Locate the cell with the specified text and output its [x, y] center coordinate. 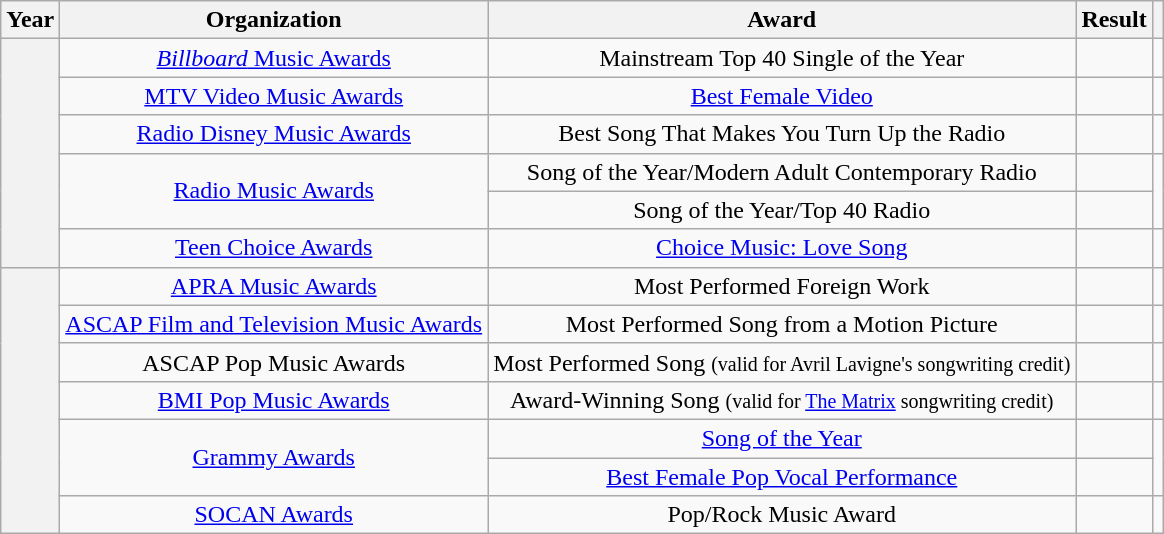
ASCAP Pop Music Awards [274, 362]
Most Performed Song from a Motion Picture [782, 324]
Song of the Year/Modern Adult Contemporary Radio [782, 172]
ASCAP Film and Television Music Awards [274, 324]
Award [782, 20]
Year [30, 20]
SOCAN Awards [274, 515]
Most Performed Song (valid for Avril Lavigne's songwriting credit) [782, 362]
Radio Music Awards [274, 191]
Most Performed Foreign Work [782, 286]
Best Female Pop Vocal Performance [782, 477]
Best Female Video [782, 96]
Radio Disney Music Awards [274, 134]
Mainstream Top 40 Single of the Year [782, 58]
Song of the Year/Top 40 Radio [782, 210]
Result [1114, 20]
Song of the Year [782, 438]
Teen Choice Awards [274, 248]
Grammy Awards [274, 457]
Pop/Rock Music Award [782, 515]
Choice Music: Love Song [782, 248]
Billboard Music Awards [274, 58]
MTV Video Music Awards [274, 96]
BMI Pop Music Awards [274, 400]
Organization [274, 20]
APRA Music Awards [274, 286]
Best Song That Makes You Turn Up the Radio [782, 134]
Award-Winning Song (valid for The Matrix songwriting credit) [782, 400]
